Output the (X, Y) coordinate of the center of the cell containing the given text.  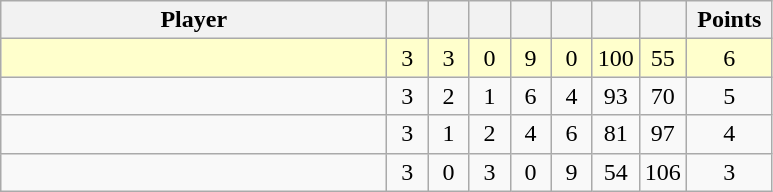
Points (729, 20)
Player (194, 20)
97 (662, 134)
70 (662, 96)
54 (616, 172)
5 (729, 96)
55 (662, 58)
100 (616, 58)
81 (616, 134)
106 (662, 172)
93 (616, 96)
